For the text-containing cell, return its midpoint in [X, Y] coordinate format. 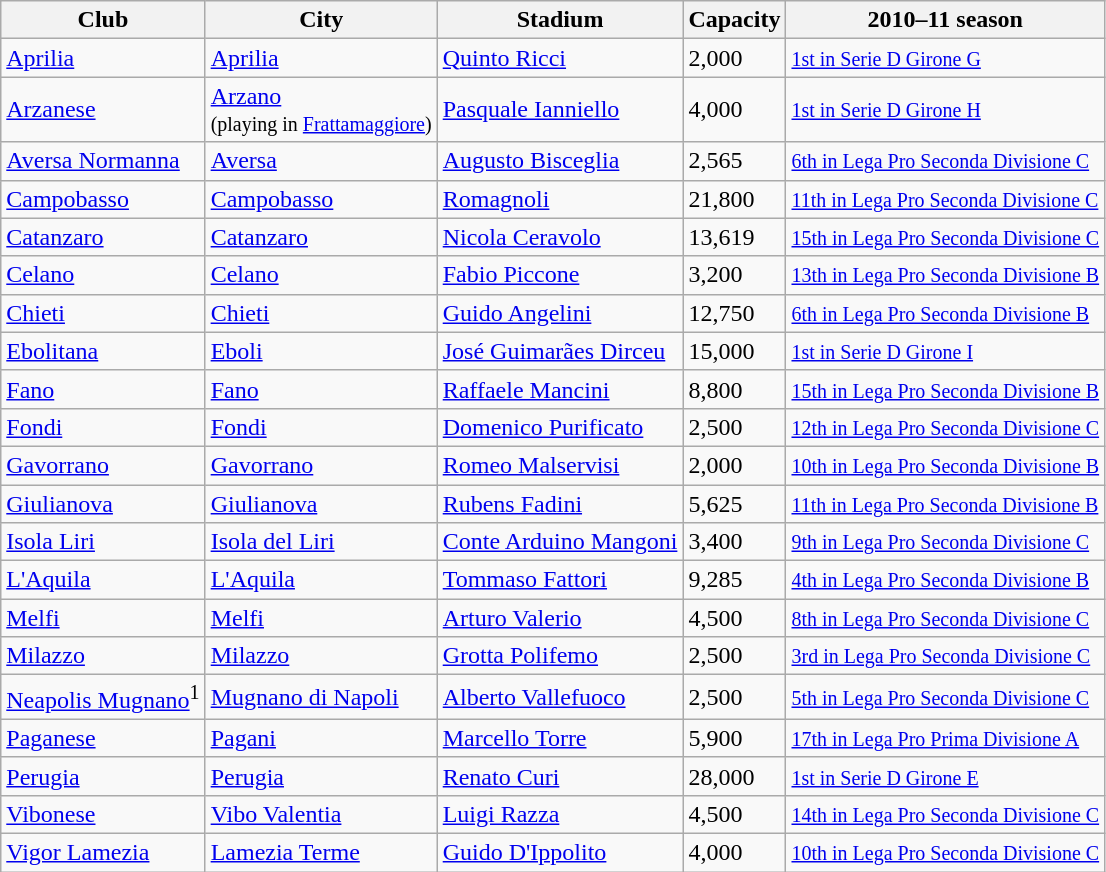
Luigi Razza [560, 814]
Isola Liri [103, 542]
Domenico Purificato [560, 427]
5,625 [734, 503]
Pagani [321, 738]
Aversa [321, 161]
3rd in Lega Pro Seconda Divisione C [946, 656]
Tommaso Fattori [560, 580]
Vigor Lamezia [103, 853]
Conte Arduino Mangoni [560, 542]
Arzanese [103, 110]
Eboli [321, 351]
1st in Serie D Girone G [946, 58]
3,400 [734, 542]
Romagnoli [560, 199]
9th in Lega Pro Seconda Divisione C [946, 542]
1st in Serie D Girone E [946, 776]
Isola del Liri [321, 542]
Nicola Ceravolo [560, 237]
Arzano(playing in Frattamaggiore) [321, 110]
6th in Lega Pro Seconda Divisione B [946, 313]
Raffaele Mancini [560, 389]
10th in Lega Pro Seconda Divisione B [946, 465]
13,619 [734, 237]
2010–11 season [946, 20]
21,800 [734, 199]
11th in Lega Pro Seconda Divisione B [946, 503]
Capacity [734, 20]
Stadium [560, 20]
Ebolitana [103, 351]
Neapolis Mugnano1 [103, 698]
Renato Curi [560, 776]
1st in Serie D Girone H [946, 110]
Quinto Ricci [560, 58]
13th in Lega Pro Seconda Divisione B [946, 275]
Grotta Polifemo [560, 656]
Pasquale Ianniello [560, 110]
José Guimarães Dirceu [560, 351]
5,900 [734, 738]
Rubens Fadini [560, 503]
17th in Lega Pro Prima Divisione A [946, 738]
Aversa Normanna [103, 161]
Romeo Malservisi [560, 465]
Paganese [103, 738]
Mugnano di Napoli [321, 698]
Arturo Valerio [560, 618]
Alberto Vallefuoco [560, 698]
Club [103, 20]
14th in Lega Pro Seconda Divisione C [946, 814]
8,800 [734, 389]
2,565 [734, 161]
Vibonese [103, 814]
15th in Lega Pro Seconda Divisione C [946, 237]
11th in Lega Pro Seconda Divisione C [946, 199]
6th in Lega Pro Seconda Divisione C [946, 161]
10th in Lega Pro Seconda Divisione C [946, 853]
9,285 [734, 580]
5th in Lega Pro Seconda Divisione C [946, 698]
1st in Serie D Girone I [946, 351]
Augusto Bisceglia [560, 161]
Vibo Valentia [321, 814]
Guido Angelini [560, 313]
8th in Lega Pro Seconda Divisione C [946, 618]
12,750 [734, 313]
28,000 [734, 776]
15,000 [734, 351]
Marcello Torre [560, 738]
Fabio Piccone [560, 275]
Guido D'Ippolito [560, 853]
Lamezia Terme [321, 853]
4th in Lega Pro Seconda Divisione B [946, 580]
3,200 [734, 275]
City [321, 20]
12th in Lega Pro Seconda Divisione C [946, 427]
15th in Lega Pro Seconda Divisione B [946, 389]
